Return the (X, Y) coordinate for the center point of the cell that contains the specified text.  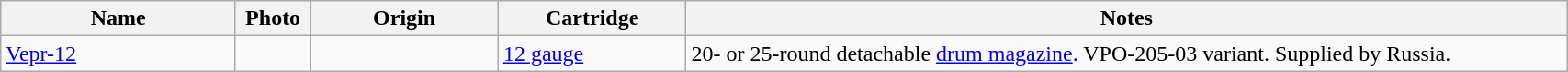
20- or 25-round detachable drum magazine. VPO-205-03 variant. Supplied by Russia. (1126, 54)
Photo (272, 18)
12 gauge (592, 54)
Origin (404, 18)
Cartridge (592, 18)
Notes (1126, 18)
Vepr-12 (118, 54)
Name (118, 18)
